Return the (X, Y) coordinate for the center point of the cell that contains the specified text.  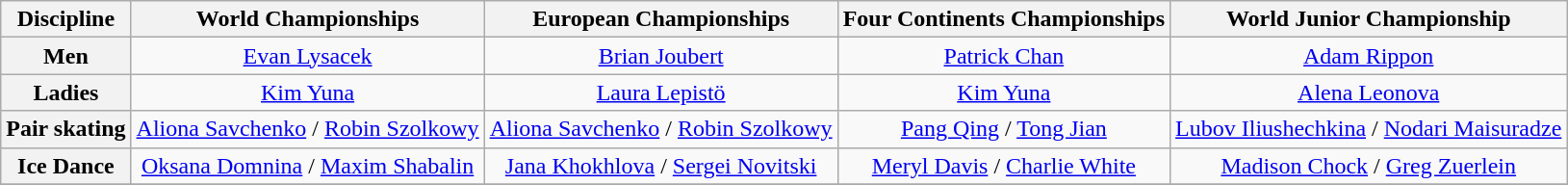
Four Continents Championships (1003, 19)
Lubov Iliushechkina / Nodari Maisuradze (1369, 129)
Men (65, 56)
Laura Lepistö (660, 92)
World Championships (308, 19)
Pair skating (65, 129)
Evan Lysacek (308, 56)
Discipline (65, 19)
Madison Chock / Greg Zuerlein (1369, 166)
World Junior Championship (1369, 19)
Brian Joubert (660, 56)
Adam Rippon (1369, 56)
Jana Khokhlova / Sergei Novitski (660, 166)
European Championships (660, 19)
Oksana Domnina / Maxim Shabalin (308, 166)
Ice Dance (65, 166)
Pang Qing / Tong Jian (1003, 129)
Meryl Davis / Charlie White (1003, 166)
Alena Leonova (1369, 92)
Patrick Chan (1003, 56)
Ladies (65, 92)
